Return [X, Y] of the center of cell containing provided text 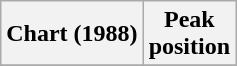
Peakposition [189, 34]
Chart (1988) [72, 34]
